Extract the (X, Y) coordinate from the center of the cell holding the provided text.  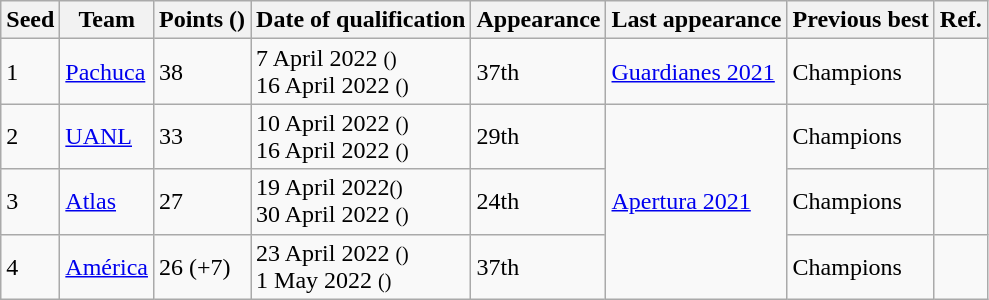
Apertura 2021 (696, 202)
Appearance (538, 20)
Team (107, 20)
Ref. (960, 20)
38 (202, 72)
29th (538, 136)
Pachuca (107, 72)
2 (30, 136)
3 (30, 202)
24th (538, 202)
UANL (107, 136)
23 April 2022 ()1 May 2022 () (361, 266)
33 (202, 136)
1 (30, 72)
Date of qualification (361, 20)
Previous best (860, 20)
América (107, 266)
7 April 2022 ()16 April 2022 () (361, 72)
10 April 2022 ()16 April 2022 () (361, 136)
27 (202, 202)
Atlas (107, 202)
19 April 2022()30 April 2022 () (361, 202)
Last appearance (696, 20)
26 (+7) (202, 266)
Points () (202, 20)
Guardianes 2021 (696, 72)
Seed (30, 20)
4 (30, 266)
